Capture the cell that displays the provided text and extract its [X, Y] central coordinate. 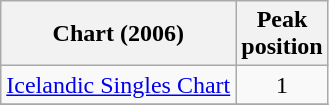
Chart (2006) [118, 34]
1 [282, 85]
Peakposition [282, 34]
Icelandic Singles Chart [118, 85]
